Return (x, y) of the center of cell containing provided text 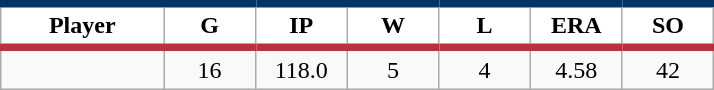
L (485, 26)
16 (210, 68)
Player (82, 26)
4.58 (576, 68)
5 (393, 68)
ERA (576, 26)
4 (485, 68)
42 (668, 68)
SO (668, 26)
G (210, 26)
IP (301, 26)
W (393, 26)
118.0 (301, 68)
